For the text-containing cell, return its midpoint in (x, y) coordinate format. 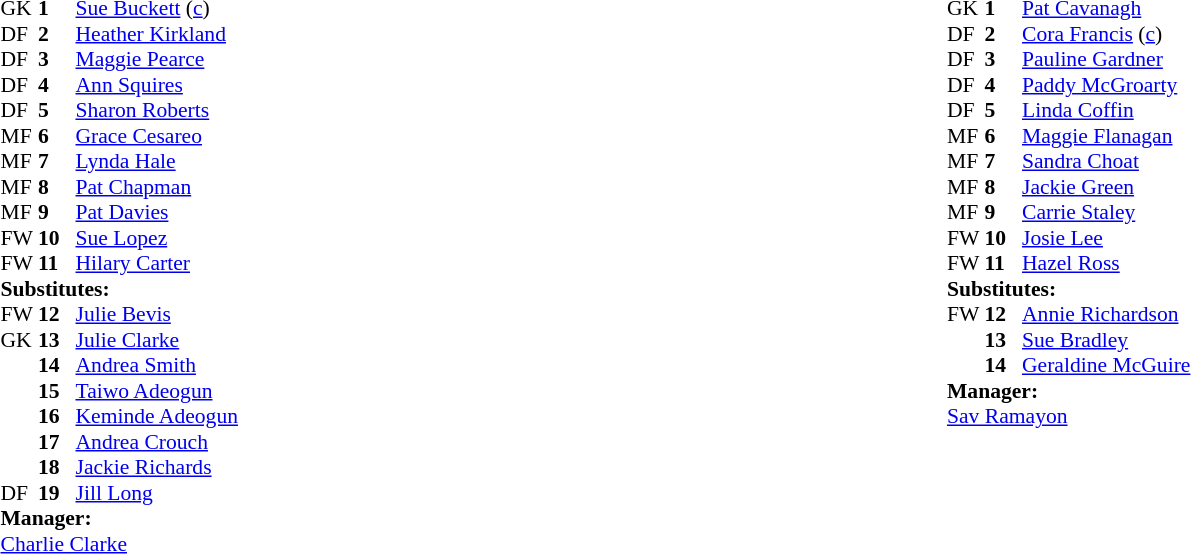
Maggie Pearce (157, 59)
Josie Lee (1106, 238)
Julie Bevis (157, 315)
Keminde Adeogun (157, 417)
Annie Richardson (1106, 315)
Andrea Crouch (157, 442)
Sandra Choat (1106, 161)
Paddy McGroarty (1106, 85)
Taiwo Adeogun (157, 391)
Carrie Staley (1106, 213)
Heather Kirkland (157, 34)
Jill Long (157, 493)
Pat Chapman (157, 187)
Cora Francis (c) (1106, 34)
Geraldine McGuire (1106, 365)
Sue Lopez (157, 238)
17 (57, 442)
Pat Davies (157, 213)
Grace Cesareo (157, 136)
GK (19, 340)
Lynda Hale (157, 161)
Jackie Green (1106, 187)
18 (57, 467)
Julie Clarke (157, 340)
Linda Coffin (1106, 111)
Sue Bradley (1106, 340)
Hilary Carter (157, 263)
Hazel Ross (1106, 263)
Ann Squires (157, 85)
Andrea Smith (157, 365)
Sav Ramayon (1068, 417)
Sharon Roberts (157, 111)
19 (57, 493)
16 (57, 417)
Pauline Gardner (1106, 59)
Maggie Flanagan (1106, 136)
Jackie Richards (157, 467)
15 (57, 391)
